Return the [x, y] coordinate for the center point of the cell that contains the specified text.  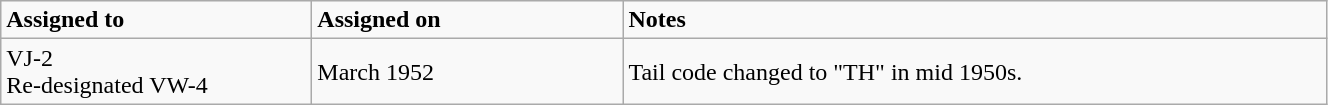
VJ-2Re-designated VW-4 [156, 72]
Assigned on [468, 20]
Assigned to [156, 20]
March 1952 [468, 72]
Tail code changed to "TH" in mid 1950s. [975, 72]
Notes [975, 20]
